Return [x, y] of the center of cell containing provided text 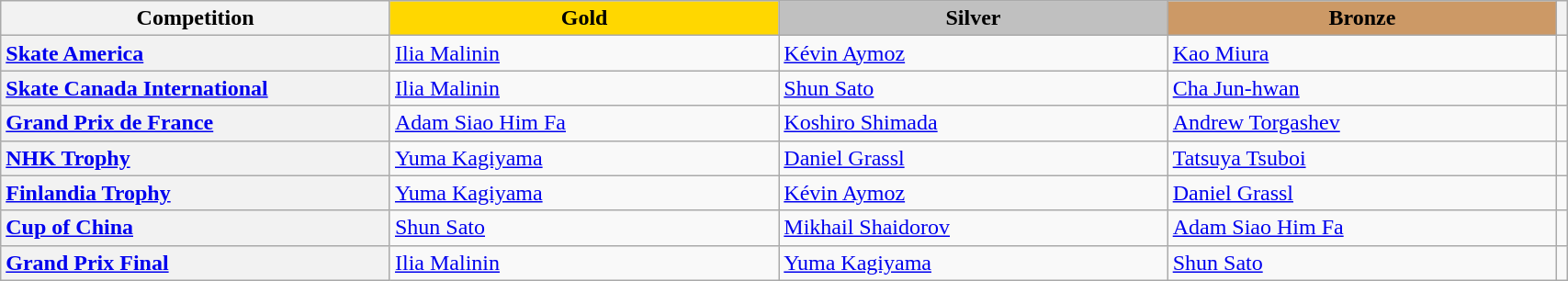
Andrew Torgashev [1361, 123]
Cha Jun-hwan [1361, 88]
Kao Miura [1361, 53]
Finlandia Trophy [196, 193]
Koshiro Shimada [974, 123]
Skate America [196, 53]
Bronze [1361, 18]
Mikhail Shaidorov [974, 228]
Cup of China [196, 228]
Grand Prix de France [196, 123]
Grand Prix Final [196, 263]
Skate Canada International [196, 88]
Competition [196, 18]
NHK Trophy [196, 158]
Tatsuya Tsuboi [1361, 158]
Gold [584, 18]
Silver [974, 18]
